From the cell containing the given text, extract its center point as (X, Y) coordinate. 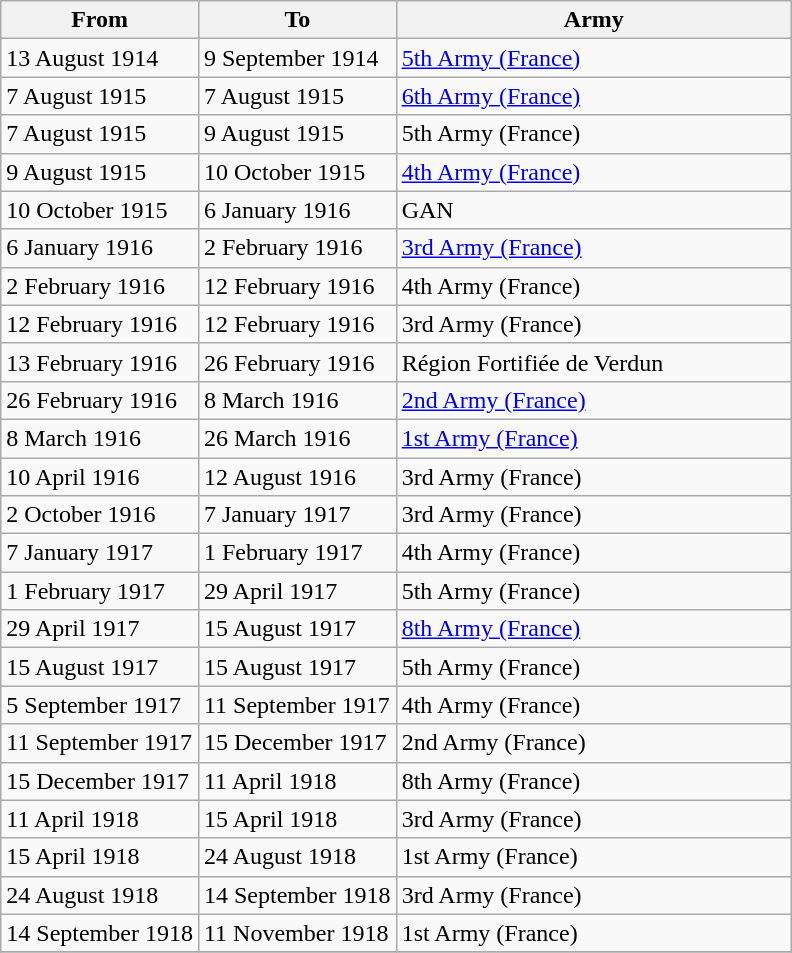
2 October 1916 (100, 515)
9 September 1914 (297, 58)
11 November 1918 (297, 933)
From (100, 20)
To (297, 20)
26 March 1916 (297, 438)
10 April 1916 (100, 477)
13 August 1914 (100, 58)
5 September 1917 (100, 705)
GAN (594, 210)
13 February 1916 (100, 362)
Army (594, 20)
Région Fortifiée de Verdun (594, 362)
12 August 1916 (297, 477)
6th Army (France) (594, 96)
